Output the [X, Y] coordinate of the center of the cell containing the given text.  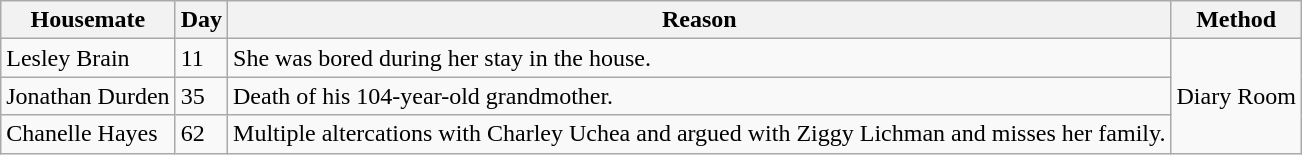
35 [201, 96]
62 [201, 134]
Multiple altercations with Charley Uchea and argued with Ziggy Lichman and misses her family. [700, 134]
Jonathan Durden [88, 96]
She was bored during her stay in the house. [700, 58]
11 [201, 58]
Chanelle Hayes [88, 134]
Method [1236, 20]
Day [201, 20]
Death of his 104-year-old grandmother. [700, 96]
Lesley Brain [88, 58]
Housemate [88, 20]
Diary Room [1236, 96]
Reason [700, 20]
